Output the [X, Y] coordinate of the center of the cell containing the given text.  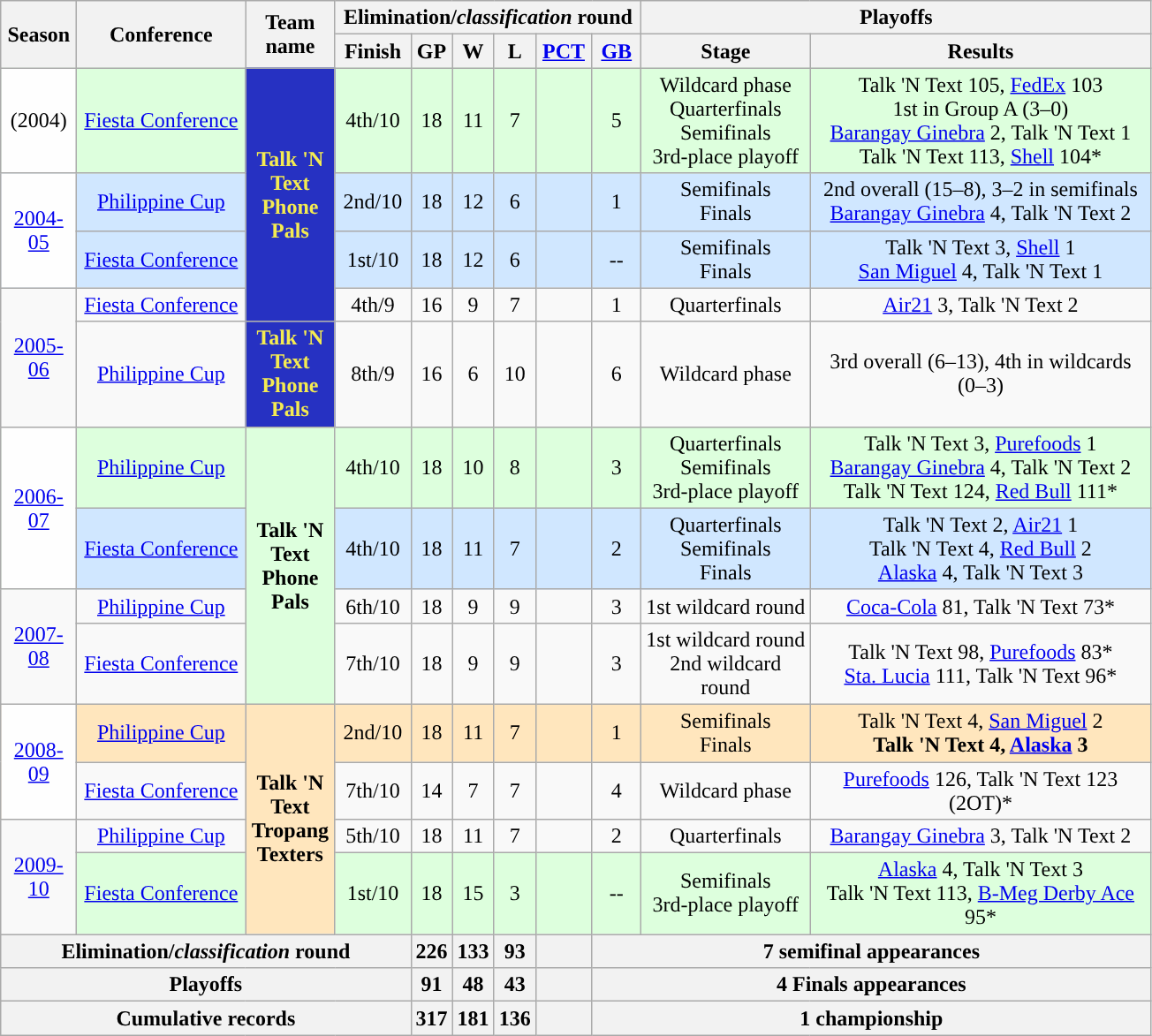
Purefoods 126, Talk 'N Text 123 (2OT)* [981, 790]
Finish [373, 51]
226 [431, 951]
Results [981, 51]
7 semifinal appearances [871, 951]
Talk 'N Text 3, Purefoods 1Barangay Ginebra 4, Talk 'N Text 2Talk 'N Text 124, Red Bull 111* [981, 467]
14 [431, 790]
4th/9 [373, 305]
Stage [726, 51]
(2004) [39, 120]
2006-07 [39, 508]
2005-06 [39, 357]
136 [514, 1018]
3rd overall (6–13), 4th in wildcards (0–3) [981, 374]
Talk 'N Text Tropang Texters [290, 819]
Talk 'N Text 98, Purefoods 83*Sta. Lucia 111, Talk 'N Text 96* [981, 663]
91 [431, 985]
15 [474, 894]
Talk 'N Text 4, San Miguel 2 Talk 'N Text 4, Alaska 3 [981, 733]
PCT [564, 51]
Conference [161, 34]
Alaska 4, Talk 'N Text 3Talk 'N Text 113, B-Meg Derby Ace 95* [981, 894]
2008-09 [39, 761]
Talk 'N Text 105, FedEx 1031st in Group A (3–0)Barangay Ginebra 2, Talk 'N Text 1Talk 'N Text 113, Shell 104* [981, 120]
1 championship [871, 1018]
Cumulative records [206, 1018]
W [474, 51]
Air21 3, Talk 'N Text 2 [981, 305]
93 [514, 951]
43 [514, 985]
GB [617, 51]
2004-05 [39, 231]
5 [617, 120]
317 [431, 1018]
8 [514, 467]
5th/10 [373, 836]
QuarterfinalsSemifinalsFinals [726, 548]
4 [617, 790]
2nd overall (15–8), 3–2 in semifinals Barangay Ginebra 4, Talk 'N Text 2 [981, 201]
133 [474, 951]
Season [39, 34]
48 [474, 985]
2007-08 [39, 647]
Coca-Cola 81, Talk 'N Text 73* [981, 606]
2009-10 [39, 877]
1st wildcard round2nd wildcard round [726, 663]
Barangay Ginebra 3, Talk 'N Text 2 [981, 836]
6th/10 [373, 606]
Semifinals3rd-place playoff [726, 894]
QuarterfinalsSemifinals3rd-place playoff [726, 467]
Wildcard phaseQuarterfinalsSemifinals3rd-place playoff [726, 120]
8th/9 [373, 374]
GP [431, 51]
L [514, 51]
Team name [290, 34]
4 Finals appearances [871, 985]
181 [474, 1018]
Talk 'N Text 2, Air21 1Talk 'N Text 4, Red Bull 2Alaska 4, Talk 'N Text 3 [981, 548]
Talk 'N Text 3, Shell 1San Miguel 4, Talk 'N Text 1 [981, 260]
1st wildcard round [726, 606]
